Find where the given text appears and provide that cell's center as [x, y] coordinate. 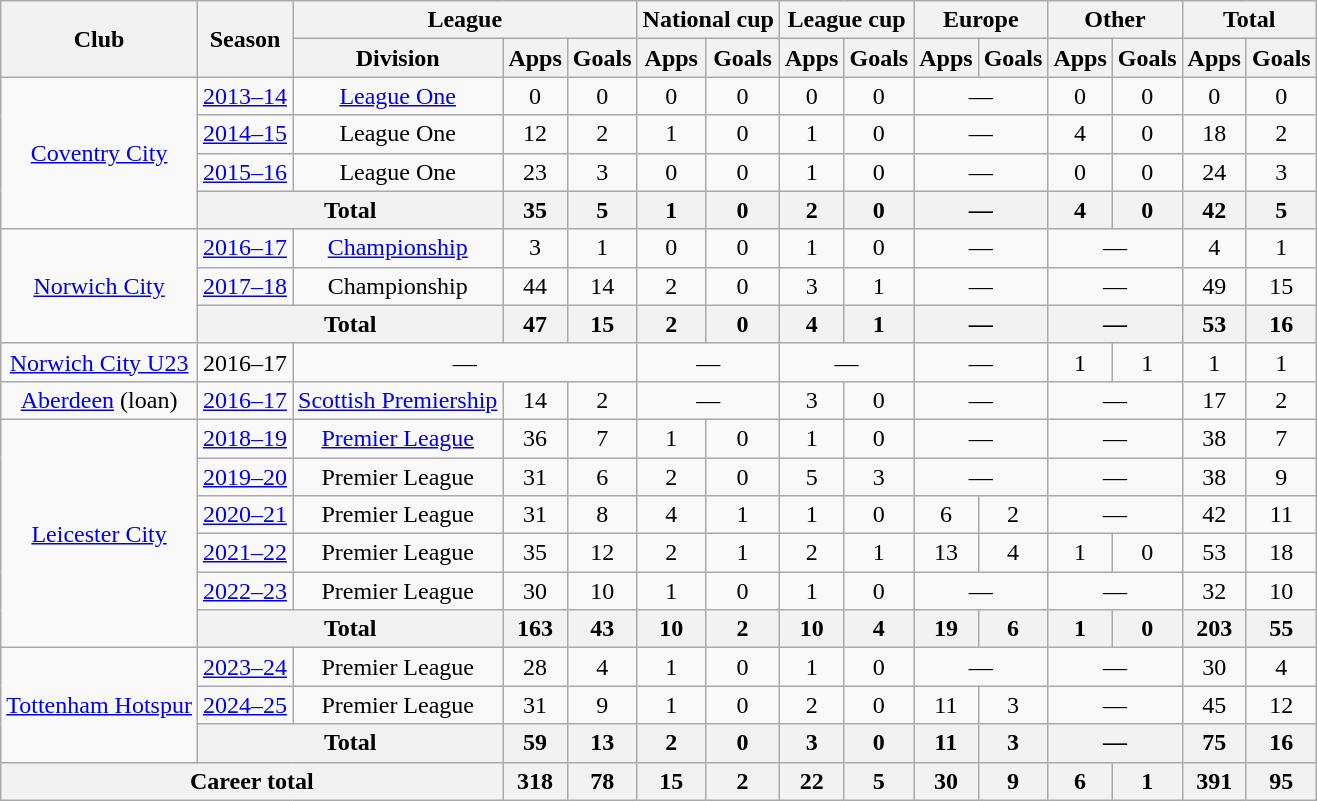
2013–14 [244, 96]
163 [535, 629]
78 [602, 781]
2014–15 [244, 134]
2015–16 [244, 172]
2019–20 [244, 477]
Norwich City U23 [100, 362]
2022–23 [244, 591]
2024–25 [244, 705]
Leicester City [100, 533]
Division [397, 58]
49 [1214, 286]
28 [535, 667]
Aberdeen (loan) [100, 400]
Other [1115, 20]
17 [1214, 400]
League cup [847, 20]
2021–22 [244, 553]
22 [812, 781]
League [464, 20]
2020–21 [244, 515]
Europe [981, 20]
Season [244, 39]
Norwich City [100, 286]
24 [1214, 172]
Career total [252, 781]
318 [535, 781]
2017–18 [244, 286]
391 [1214, 781]
32 [1214, 591]
8 [602, 515]
75 [1214, 743]
47 [535, 324]
203 [1214, 629]
55 [1281, 629]
2018–19 [244, 438]
59 [535, 743]
23 [535, 172]
95 [1281, 781]
Scottish Premiership [397, 400]
2023–24 [244, 667]
44 [535, 286]
19 [946, 629]
45 [1214, 705]
43 [602, 629]
National cup [708, 20]
Club [100, 39]
Tottenham Hotspur [100, 705]
36 [535, 438]
Coventry City [100, 153]
